Return (x, y) of the center of cell containing provided text 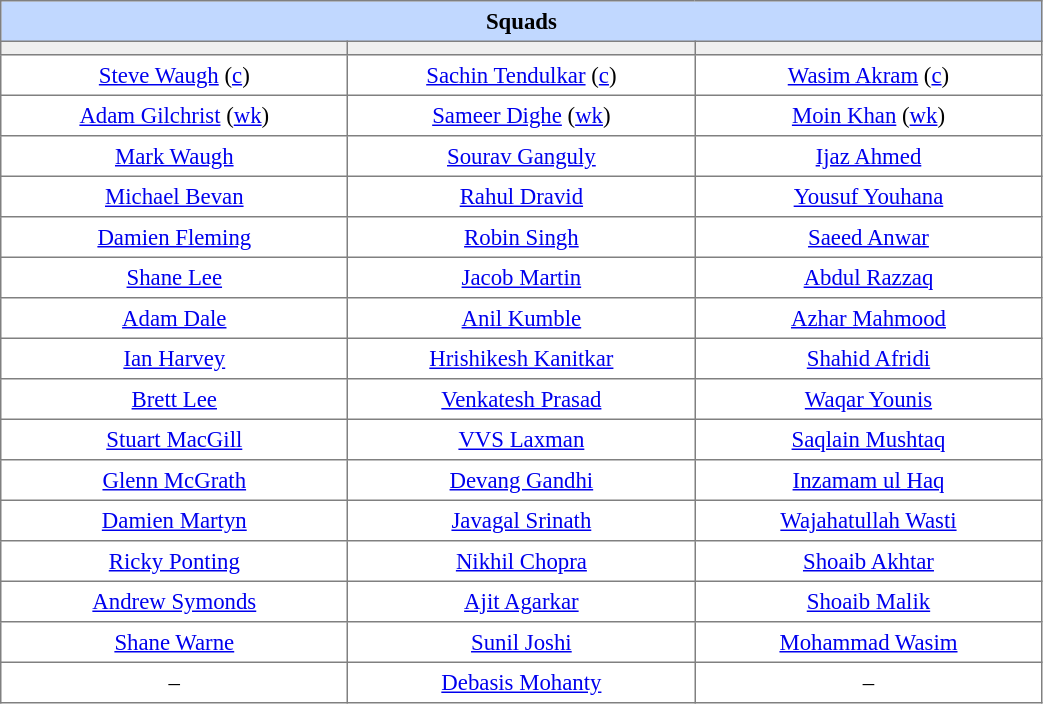
Venkatesh Prasad (522, 399)
Abdul Razzaq (868, 277)
Andrew Symonds (174, 601)
Squads (522, 21)
Saeed Anwar (868, 237)
Adam Dale (174, 318)
Jacob Martin (522, 277)
Sameer Dighe (wk) (522, 115)
Moin Khan (wk) (868, 115)
Inzamam ul Haq (868, 480)
Damien Martyn (174, 520)
Azhar Mahmood (868, 318)
Shane Warne (174, 642)
Ijaz Ahmed (868, 156)
Ricky Ponting (174, 561)
Shane Lee (174, 277)
Wasim Akram (c) (868, 75)
Hrishikesh Kanitkar (522, 358)
Ajit Agarkar (522, 601)
Nikhil Chopra (522, 561)
Yousuf Youhana (868, 196)
Debasis Mohanty (522, 682)
Sourav Ganguly (522, 156)
Adam Gilchrist (wk) (174, 115)
Waqar Younis (868, 399)
Sunil Joshi (522, 642)
Sachin Tendulkar (c) (522, 75)
Anil Kumble (522, 318)
Devang Gandhi (522, 480)
Michael Bevan (174, 196)
Ian Harvey (174, 358)
Shahid Afridi (868, 358)
Shoaib Malik (868, 601)
Stuart MacGill (174, 439)
Steve Waugh (c) (174, 75)
VVS Laxman (522, 439)
Glenn McGrath (174, 480)
Javagal Srinath (522, 520)
Brett Lee (174, 399)
Mohammad Wasim (868, 642)
Rahul Dravid (522, 196)
Mark Waugh (174, 156)
Damien Fleming (174, 237)
Shoaib Akhtar (868, 561)
Saqlain Mushtaq (868, 439)
Wajahatullah Wasti (868, 520)
Robin Singh (522, 237)
